Find where the given text appears and provide that cell's center as (x, y) coordinate. 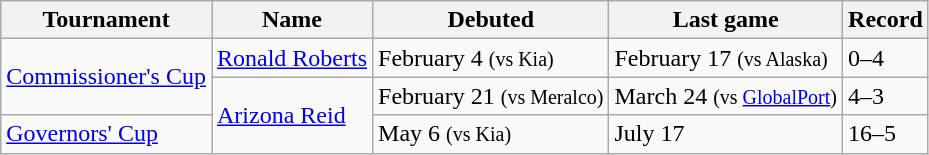
4–3 (886, 96)
Record (886, 20)
February 21 (vs Meralco) (491, 96)
Name (292, 20)
16–5 (886, 134)
February 17 (vs Alaska) (726, 58)
February 4 (vs Kia) (491, 58)
0–4 (886, 58)
July 17 (726, 134)
Debuted (491, 20)
Commissioner's Cup (106, 77)
March 24 (vs GlobalPort) (726, 96)
Arizona Reid (292, 115)
Tournament (106, 20)
Ronald Roberts (292, 58)
Governors' Cup (106, 134)
May 6 (vs Kia) (491, 134)
Last game (726, 20)
